Detect which cell encompasses the target text, then output its [X, Y] center coordinate. 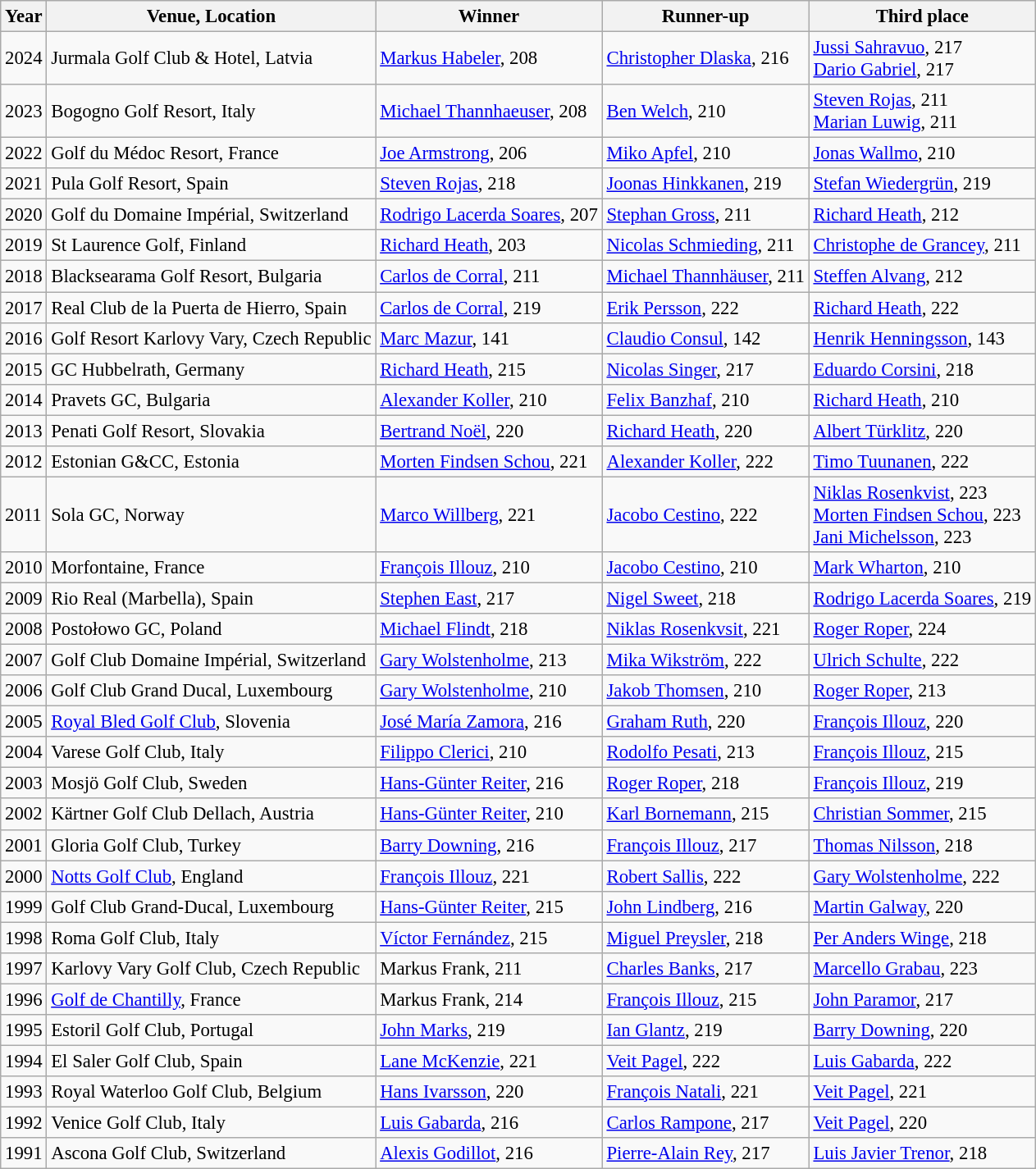
Marco Willberg, 221 [489, 514]
Claudio Consul, 142 [705, 338]
2008 [24, 629]
Nicolas Schmieding, 211 [705, 245]
Varese Golf Club, Italy [212, 752]
Richard Heath, 220 [705, 431]
Robert Sallis, 222 [705, 876]
Real Club de la Puerta de Hierro, Spain [212, 308]
Kärtner Golf Club Dellach, Austria [212, 815]
Barry Downing, 220 [922, 1030]
2018 [24, 276]
Roger Roper, 224 [922, 629]
John Paramor, 217 [922, 999]
Gary Wolstenholme, 213 [489, 660]
Pravets GC, Bulgaria [212, 400]
2006 [24, 691]
1998 [24, 938]
Alexander Koller, 210 [489, 400]
2019 [24, 245]
Ben Welch, 210 [705, 112]
Gary Wolstenholme, 210 [489, 691]
Jakob Thomsen, 210 [705, 691]
Michael Flindt, 218 [489, 629]
François Illouz, 217 [705, 845]
Markus Frank, 214 [489, 999]
Veit Pagel, 222 [705, 1061]
Blacksearama Golf Resort, Bulgaria [212, 276]
1996 [24, 999]
Barry Downing, 216 [489, 845]
Joonas Hinkkanen, 219 [705, 184]
Jonas Wallmo, 210 [922, 153]
Thomas Nilsson, 218 [922, 845]
Mark Wharton, 210 [922, 568]
Christopher Dlaska, 216 [705, 59]
Richard Heath, 215 [489, 369]
Miguel Preysler, 218 [705, 938]
Jacobo Cestino, 222 [705, 514]
Third place [922, 16]
2017 [24, 308]
François Illouz, 219 [922, 783]
Lane McKenzie, 221 [489, 1061]
Pula Golf Resort, Spain [212, 184]
2020 [24, 215]
Graham Ruth, 220 [705, 722]
John Lindberg, 216 [705, 906]
Carlos Rampone, 217 [705, 1123]
Luis Gabarda, 216 [489, 1123]
Miko Apfel, 210 [705, 153]
John Marks, 219 [489, 1030]
2015 [24, 369]
Estoril Golf Club, Portugal [212, 1030]
Gloria Golf Club, Turkey [212, 845]
Hans-Günter Reiter, 210 [489, 815]
1999 [24, 906]
Mika Wikström, 222 [705, 660]
Gary Wolstenholme, 222 [922, 876]
Marcello Grabau, 223 [922, 969]
El Saler Golf Club, Spain [212, 1061]
2000 [24, 876]
Golf Club Grand Ducal, Luxembourg [212, 691]
Steffen Alvang, 212 [922, 276]
Luis Javier Trenor, 218 [922, 1153]
Hans Ivarsson, 220 [489, 1092]
Luis Gabarda, 222 [922, 1061]
Veit Pagel, 220 [922, 1123]
2003 [24, 783]
Rodolfo Pesati, 213 [705, 752]
2004 [24, 752]
Niklas Rosenkvsit, 221 [705, 629]
Rio Real (Marbella), Spain [212, 598]
Winner [489, 16]
2005 [24, 722]
Golf du Médoc Resort, France [212, 153]
Sola GC, Norway [212, 514]
Jussi Sahravuo, 217 Dario Gabriel, 217 [922, 59]
Stephan Gross, 211 [705, 215]
Markus Habeler, 208 [489, 59]
Ulrich Schulte, 222 [922, 660]
GC Hubbelrath, Germany [212, 369]
Nicolas Singer, 217 [705, 369]
Rodrigo Lacerda Soares, 207 [489, 215]
Estonian G&CC, Estonia [212, 462]
2002 [24, 815]
2022 [24, 153]
Karl Bornemann, 215 [705, 815]
Ian Glantz, 219 [705, 1030]
1997 [24, 969]
Year [24, 16]
Postołowo GC, Poland [212, 629]
Mosjö Golf Club, Sweden [212, 783]
François Illouz, 210 [489, 568]
Hans-Günter Reiter, 215 [489, 906]
Erik Persson, 222 [705, 308]
Filippo Clerici, 210 [489, 752]
Jacobo Cestino, 210 [705, 568]
2014 [24, 400]
2024 [24, 59]
Roger Roper, 218 [705, 783]
Pierre-Alain Rey, 217 [705, 1153]
Runner-up [705, 16]
2012 [24, 462]
Michael Thannhaeuser, 208 [489, 112]
2009 [24, 598]
Alexis Godillot, 216 [489, 1153]
Markus Frank, 211 [489, 969]
Timo Tuunanen, 222 [922, 462]
St Laurence Golf, Finland [212, 245]
Golf Club Domaine Impérial, Switzerland [212, 660]
Steven Rojas, 211 Marian Luwig, 211 [922, 112]
Christophe de Grancey, 211 [922, 245]
Rodrigo Lacerda Soares, 219 [922, 598]
Bogogno Golf Resort, Italy [212, 112]
Golf du Domaine Impérial, Switzerland [212, 215]
Richard Heath, 222 [922, 308]
1993 [24, 1092]
Richard Heath, 203 [489, 245]
François Illouz, 221 [489, 876]
Morfontaine, France [212, 568]
Marc Mazur, 141 [489, 338]
Charles Banks, 217 [705, 969]
Per Anders Winge, 218 [922, 938]
2007 [24, 660]
1994 [24, 1061]
Roma Golf Club, Italy [212, 938]
Golf de Chantilly, France [212, 999]
Felix Banzhaf, 210 [705, 400]
Royal Waterloo Golf Club, Belgium [212, 1092]
1991 [24, 1153]
2011 [24, 514]
Stephen East, 217 [489, 598]
Stefan Wiedergrün, 219 [922, 184]
Steven Rojas, 218 [489, 184]
Albert Türklitz, 220 [922, 431]
Víctor Fernández, 215 [489, 938]
François Natali, 221 [705, 1092]
Christian Sommer, 215 [922, 815]
Nigel Sweet, 218 [705, 598]
Henrik Henningsson, 143 [922, 338]
2023 [24, 112]
Hans-Günter Reiter, 216 [489, 783]
Veit Pagel, 221 [922, 1092]
Venue, Location [212, 16]
Michael Thannhäuser, 211 [705, 276]
Bertrand Noël, 220 [489, 431]
Ascona Golf Club, Switzerland [212, 1153]
Richard Heath, 210 [922, 400]
Richard Heath, 212 [922, 215]
1995 [24, 1030]
Venice Golf Club, Italy [212, 1123]
Golf Resort Karlovy Vary, Czech Republic [212, 338]
2001 [24, 845]
Jurmala Golf Club & Hotel, Latvia [212, 59]
1992 [24, 1123]
Royal Bled Golf Club, Slovenia [212, 722]
Karlovy Vary Golf Club, Czech Republic [212, 969]
Eduardo Corsini, 218 [922, 369]
Golf Club Grand-Ducal, Luxembourg [212, 906]
2013 [24, 431]
Notts Golf Club, England [212, 876]
Carlos de Corral, 219 [489, 308]
Niklas Rosenkvist, 223 Morten Findsen Schou, 223 Jani Michelsson, 223 [922, 514]
Joe Armstrong, 206 [489, 153]
Alexander Koller, 222 [705, 462]
François Illouz, 220 [922, 722]
2010 [24, 568]
Penati Golf Resort, Slovakia [212, 431]
Roger Roper, 213 [922, 691]
Morten Findsen Schou, 221 [489, 462]
Martin Galway, 220 [922, 906]
2021 [24, 184]
José María Zamora, 216 [489, 722]
2016 [24, 338]
Carlos de Corral, 211 [489, 276]
